From the cell containing the given text, extract its center point as [X, Y] coordinate. 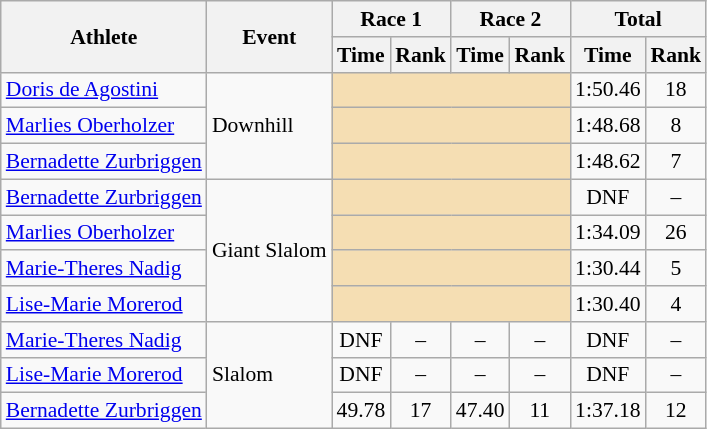
1:50.46 [608, 90]
12 [676, 411]
1:48.62 [608, 162]
Slalom [270, 376]
1:34.09 [608, 233]
17 [420, 411]
Doris de Agostini [104, 90]
Race 1 [392, 19]
5 [676, 269]
1:37.18 [608, 411]
8 [676, 126]
1:30.40 [608, 304]
Giant Slalom [270, 250]
49.78 [362, 411]
Athlete [104, 36]
7 [676, 162]
Downhill [270, 126]
Total [638, 19]
11 [540, 411]
4 [676, 304]
47.40 [480, 411]
Race 2 [510, 19]
Event [270, 36]
26 [676, 233]
1:30.44 [608, 269]
18 [676, 90]
1:48.68 [608, 126]
